Find where the given text appears and provide that cell's center as [x, y] coordinate. 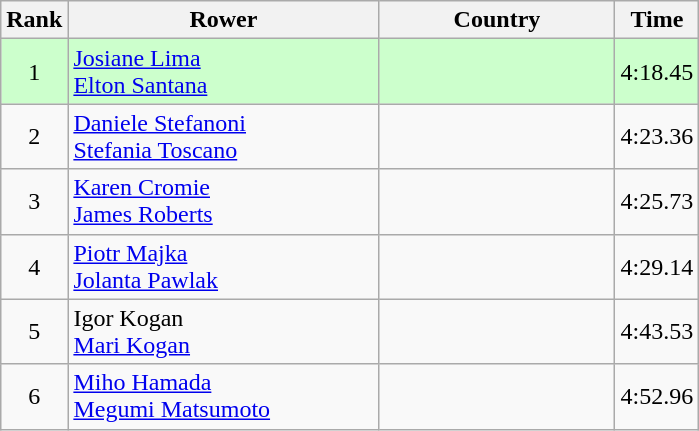
Josiane LimaElton Santana [224, 72]
4:43.53 [657, 332]
Time [657, 20]
4:25.73 [657, 202]
5 [34, 332]
Country [497, 20]
1 [34, 72]
Rank [34, 20]
Rower [224, 20]
Miho HamadaMegumi Matsumoto [224, 396]
4:23.36 [657, 136]
6 [34, 396]
4:18.45 [657, 72]
4:52.96 [657, 396]
2 [34, 136]
3 [34, 202]
Igor KoganMari Kogan [224, 332]
Daniele StefanoniStefania Toscano [224, 136]
Karen CromieJames Roberts [224, 202]
4 [34, 266]
4:29.14 [657, 266]
Piotr MajkaJolanta Pawlak [224, 266]
